Capture the cell that displays the provided text and extract its [x, y] central coordinate. 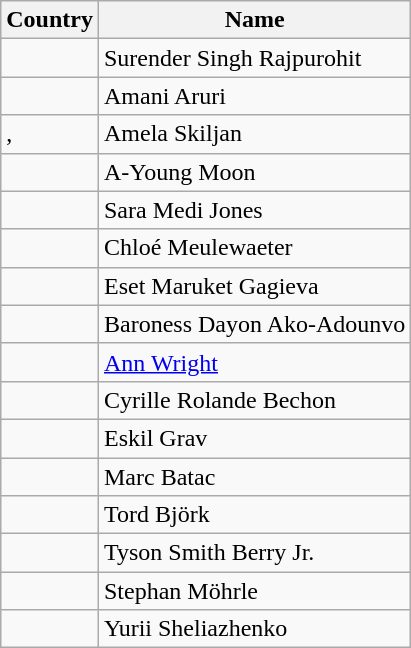
Tord Björk [254, 515]
Name [254, 20]
Eskil Grav [254, 438]
Cyrille Rolande Bechon [254, 400]
Country [50, 20]
Surender Singh Rajpurohit [254, 58]
Sara Medi Jones [254, 210]
Baroness Dayon Ako-Adounvo [254, 324]
Amani Aruri [254, 96]
Ann Wright [254, 362]
Chloé Meulewaeter [254, 248]
Yurii Sheliazhenko [254, 629]
A-Young Moon [254, 172]
Stephan Möhrle [254, 591]
Amela Skiljan [254, 134]
Tyson Smith Berry Jr. [254, 553]
Eset Maruket Gagieva [254, 286]
Marc Batac [254, 477]
, [50, 134]
